From the cell containing the given text, extract its center point as (X, Y) coordinate. 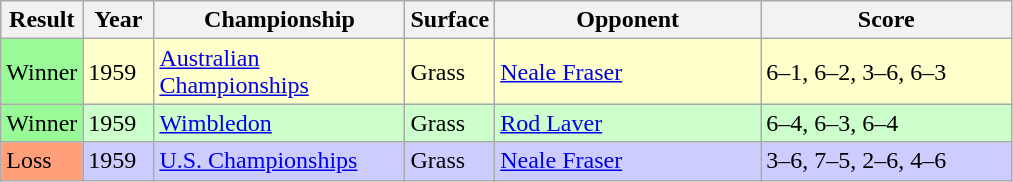
6–1, 6–2, 3–6, 6–3 (886, 72)
Year (118, 20)
Opponent (628, 20)
Result (42, 20)
Surface (450, 20)
Rod Laver (628, 123)
U.S. Championships (280, 161)
Australian Championships (280, 72)
Wimbledon (280, 123)
Loss (42, 161)
6–4, 6–3, 6–4 (886, 123)
Score (886, 20)
Championship (280, 20)
3–6, 7–5, 2–6, 4–6 (886, 161)
